Return [X, Y] of the center of cell containing provided text 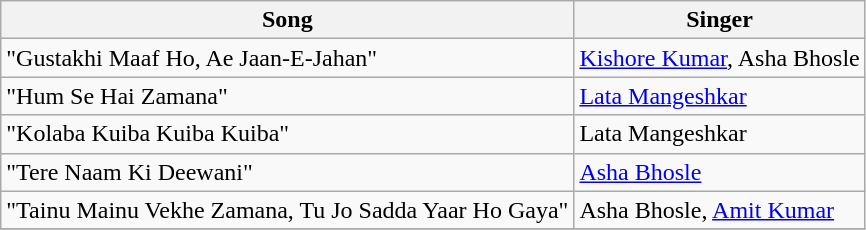
"Tainu Mainu Vekhe Zamana, Tu Jo Sadda Yaar Ho Gaya" [288, 210]
Singer [720, 20]
Song [288, 20]
Kishore Kumar, Asha Bhosle [720, 58]
Asha Bhosle, Amit Kumar [720, 210]
"Gustakhi Maaf Ho, Ae Jaan-E-Jahan" [288, 58]
Asha Bhosle [720, 172]
"Kolaba Kuiba Kuiba Kuiba" [288, 134]
"Hum Se Hai Zamana" [288, 96]
"Tere Naam Ki Deewani" [288, 172]
